For the text-containing cell, return its midpoint in [X, Y] coordinate format. 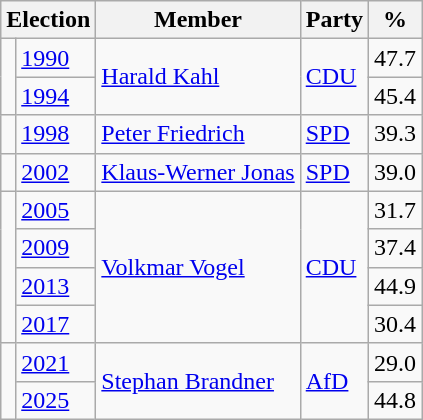
29.0 [396, 362]
Volkmar Vogel [198, 267]
47.7 [396, 58]
% [396, 20]
2025 [56, 400]
1998 [56, 134]
Harald Kahl [198, 77]
31.7 [396, 210]
1990 [56, 58]
44.9 [396, 286]
2009 [56, 248]
Stephan Brandner [198, 381]
2013 [56, 286]
Election [48, 20]
45.4 [396, 96]
Party [334, 20]
39.0 [396, 172]
AfD [334, 381]
1994 [56, 96]
Peter Friedrich [198, 134]
39.3 [396, 134]
Klaus-Werner Jonas [198, 172]
44.8 [396, 400]
2017 [56, 324]
2021 [56, 362]
2005 [56, 210]
Member [198, 20]
30.4 [396, 324]
2002 [56, 172]
37.4 [396, 248]
